Extract the [x, y] coordinate from the center of the cell holding the provided text.  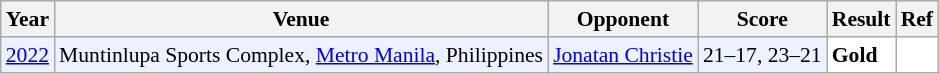
Jonatan Christie [623, 55]
Result [862, 19]
Muntinlupa Sports Complex, Metro Manila, Philippines [301, 55]
2022 [28, 55]
Ref [917, 19]
21–17, 23–21 [762, 55]
Score [762, 19]
Opponent [623, 19]
Year [28, 19]
Venue [301, 19]
Gold [862, 55]
